Provide the (X, Y) coordinate of the cell's center where the given text is located.  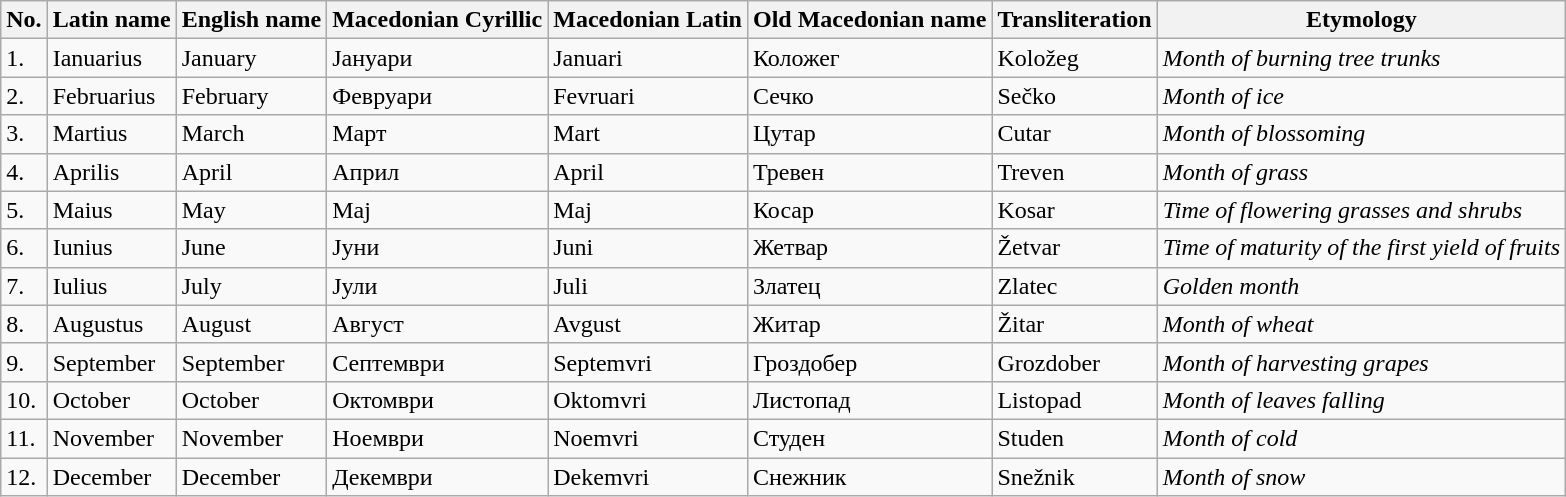
Macedonian Latin (648, 20)
Februarius (112, 96)
February (251, 96)
Коложег (869, 58)
12. (24, 477)
Kosar (1074, 210)
Month of burning tree trunks (1361, 58)
Latin name (112, 20)
August (251, 324)
Studen (1074, 438)
Month of blossoming (1361, 134)
8. (24, 324)
English name (251, 20)
Noemvri (648, 438)
Month of leaves falling (1361, 400)
Treven (1074, 172)
Januari (648, 58)
Март (438, 134)
Septemvri (648, 362)
Гроздобер (869, 362)
Октомври (438, 400)
Златец (869, 286)
Etymology (1361, 20)
Golden month (1361, 286)
Aprilis (112, 172)
Maius (112, 210)
Month of snow (1361, 477)
Мај (438, 210)
Juli (648, 286)
Fevruari (648, 96)
Август (438, 324)
Тревен (869, 172)
Iunius (112, 248)
Iulius (112, 286)
1. (24, 58)
Month of ice (1361, 96)
Sečko (1074, 96)
Јуни (438, 248)
5. (24, 210)
Žitar (1074, 324)
No. (24, 20)
10. (24, 400)
July (251, 286)
11. (24, 438)
Time of maturity of the first yield of fruits (1361, 248)
January (251, 58)
Јули (438, 286)
Сечко (869, 96)
Augustus (112, 324)
4. (24, 172)
Koložeg (1074, 58)
Ноември (438, 438)
Macedonian Cyrillic (438, 20)
Февруари (438, 96)
Juni (648, 248)
Житар (869, 324)
Mart (648, 134)
Month of harvesting grapes (1361, 362)
June (251, 248)
Студен (869, 438)
Martius (112, 134)
Month of grass (1361, 172)
Косар (869, 210)
2. (24, 96)
Листопад (869, 400)
Снежник (869, 477)
9. (24, 362)
3. (24, 134)
Жетвар (869, 248)
Month of cold (1361, 438)
Transliteration (1074, 20)
Cutar (1074, 134)
Grozdober (1074, 362)
Listopad (1074, 400)
Април (438, 172)
Žetvar (1074, 248)
Maj (648, 210)
7. (24, 286)
Oktomvri (648, 400)
Септември (438, 362)
May (251, 210)
Time of flowering grasses and shrubs (1361, 210)
Декември (438, 477)
Ianuarius (112, 58)
Цутар (869, 134)
Month of wheat (1361, 324)
Zlatec (1074, 286)
Old Macedonian name (869, 20)
Avgust (648, 324)
March (251, 134)
Snežnik (1074, 477)
Јануари (438, 58)
6. (24, 248)
Dekemvri (648, 477)
